Pinpoint the cell where the given text exists, returning its (X, Y) midpoint coordinate. 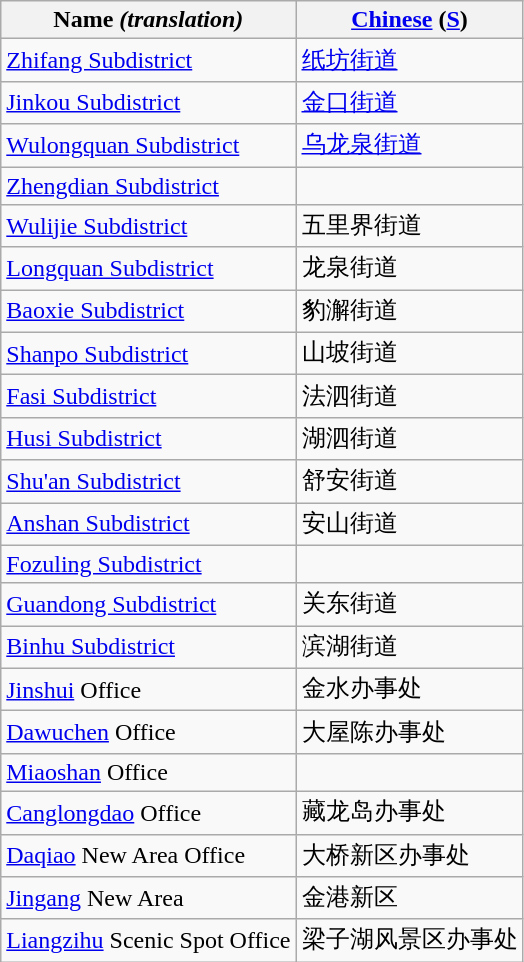
湖泗街道 (410, 438)
Canglongdao Office (148, 812)
Name (translation) (148, 20)
梁子湖风景区办事处 (410, 940)
Zhengdian Subdistrict (148, 185)
金口街道 (410, 102)
金水办事处 (410, 690)
Shu'an Subdistrict (148, 482)
Longquan Subdistrict (148, 268)
Fozuling Subdistrict (148, 564)
舒安街道 (410, 482)
Daqiao New Area Office (148, 856)
龙泉街道 (410, 268)
Jingang New Area (148, 898)
Miaoshan Office (148, 772)
Anshan Subdistrict (148, 524)
Jinshui Office (148, 690)
Wulongquan Subdistrict (148, 146)
Dawuchen Office (148, 732)
Fasi Subdistrict (148, 396)
法泗街道 (410, 396)
Husi Subdistrict (148, 438)
Wulijie Subdistrict (148, 226)
山坡街道 (410, 354)
关东街道 (410, 604)
Zhifang Subdistrict (148, 60)
Jinkou Subdistrict (148, 102)
Liangzihu Scenic Spot Office (148, 940)
安山街道 (410, 524)
纸坊街道 (410, 60)
五里界街道 (410, 226)
Chinese (S) (410, 20)
滨湖街道 (410, 648)
大桥新区办事处 (410, 856)
乌龙泉街道 (410, 146)
Shanpo Subdistrict (148, 354)
金港新区 (410, 898)
大屋陈办事处 (410, 732)
豹澥街道 (410, 312)
Guandong Subdistrict (148, 604)
藏龙岛办事处 (410, 812)
Binhu Subdistrict (148, 648)
Baoxie Subdistrict (148, 312)
